Return the [x, y] coordinate for the center point of the cell that contains the specified text.  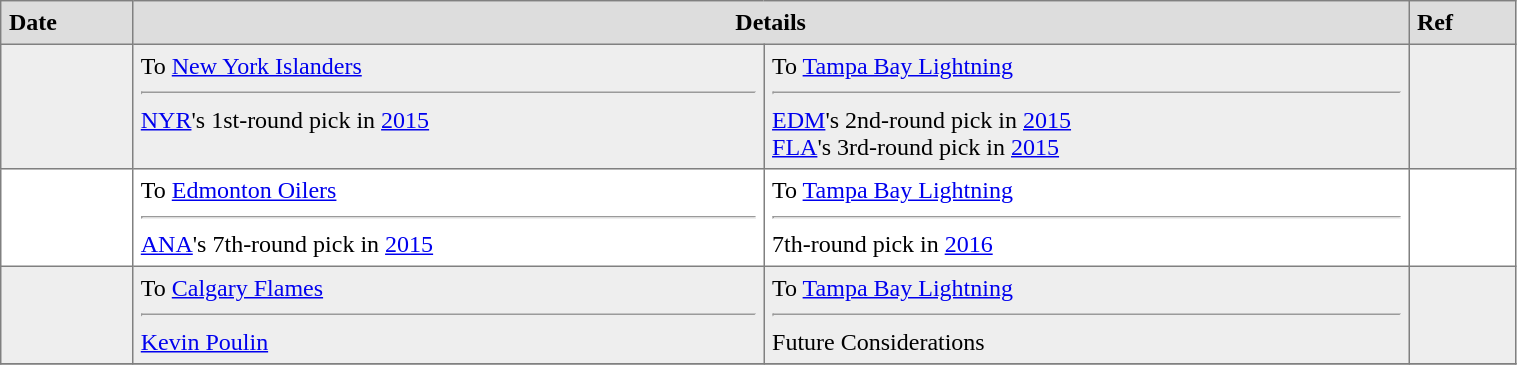
To Edmonton Oilers ANA's 7th-round pick in 2015 [448, 218]
Details [771, 23]
To Tampa Bay Lightning Future Considerations [1086, 315]
To New York Islanders NYR's 1st-round pick in 2015 [448, 106]
Ref [1462, 23]
To Calgary Flames Kevin Poulin [448, 315]
To Tampa Bay Lightning EDM's 2nd-round pick in 2015FLA's 3rd-round pick in 2015 [1086, 106]
Date [67, 23]
To Tampa Bay Lightning 7th-round pick in 2016 [1086, 218]
